Capture the cell that displays the provided text and extract its [X, Y] central coordinate. 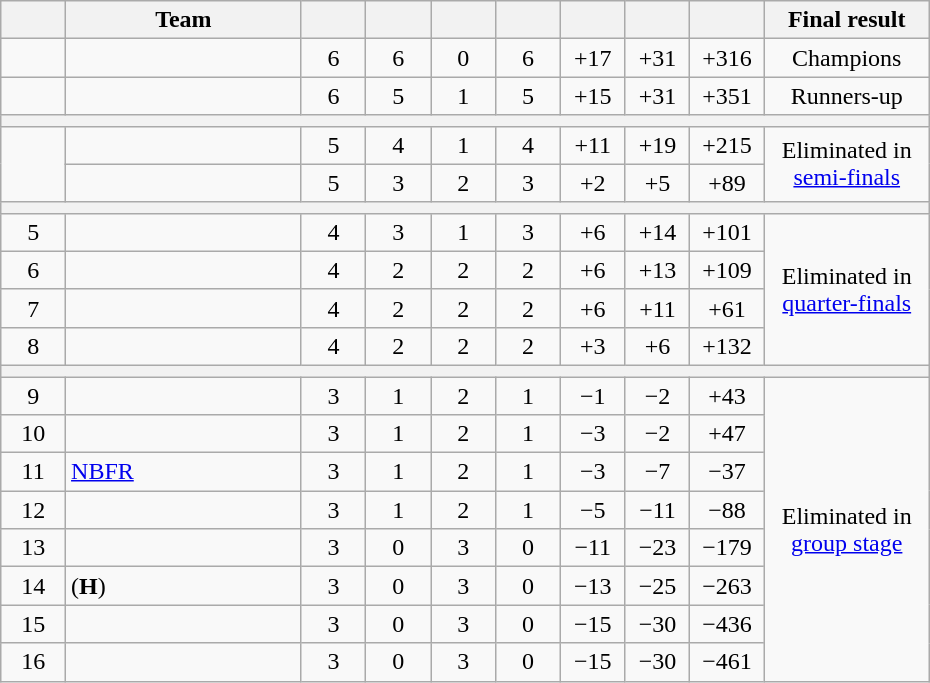
14 [34, 586]
Eliminated in quarter-finals [846, 289]
11 [34, 472]
Champions [846, 58]
Eliminated in group stage [846, 528]
12 [34, 510]
Team [184, 20]
+15 [592, 96]
Final result [846, 20]
+43 [727, 395]
+5 [658, 183]
−5 [592, 510]
−263 [727, 586]
7 [34, 308]
+132 [727, 346]
+47 [727, 434]
−461 [727, 662]
+19 [658, 145]
−436 [727, 624]
−7 [658, 472]
+101 [727, 232]
−37 [727, 472]
−179 [727, 548]
16 [34, 662]
Runners-up [846, 96]
+109 [727, 270]
+2 [592, 183]
9 [34, 395]
+17 [592, 58]
8 [34, 346]
−13 [592, 586]
+61 [727, 308]
+13 [658, 270]
+14 [658, 232]
+316 [727, 58]
−1 [592, 395]
+89 [727, 183]
+215 [727, 145]
+3 [592, 346]
NBFR [184, 472]
10 [34, 434]
−23 [658, 548]
Eliminated in semi-finals [846, 164]
15 [34, 624]
13 [34, 548]
(H) [184, 586]
−25 [658, 586]
+351 [727, 96]
−88 [727, 510]
